Scan for the cell matching the given text and deliver its (x, y) coordinate at center. 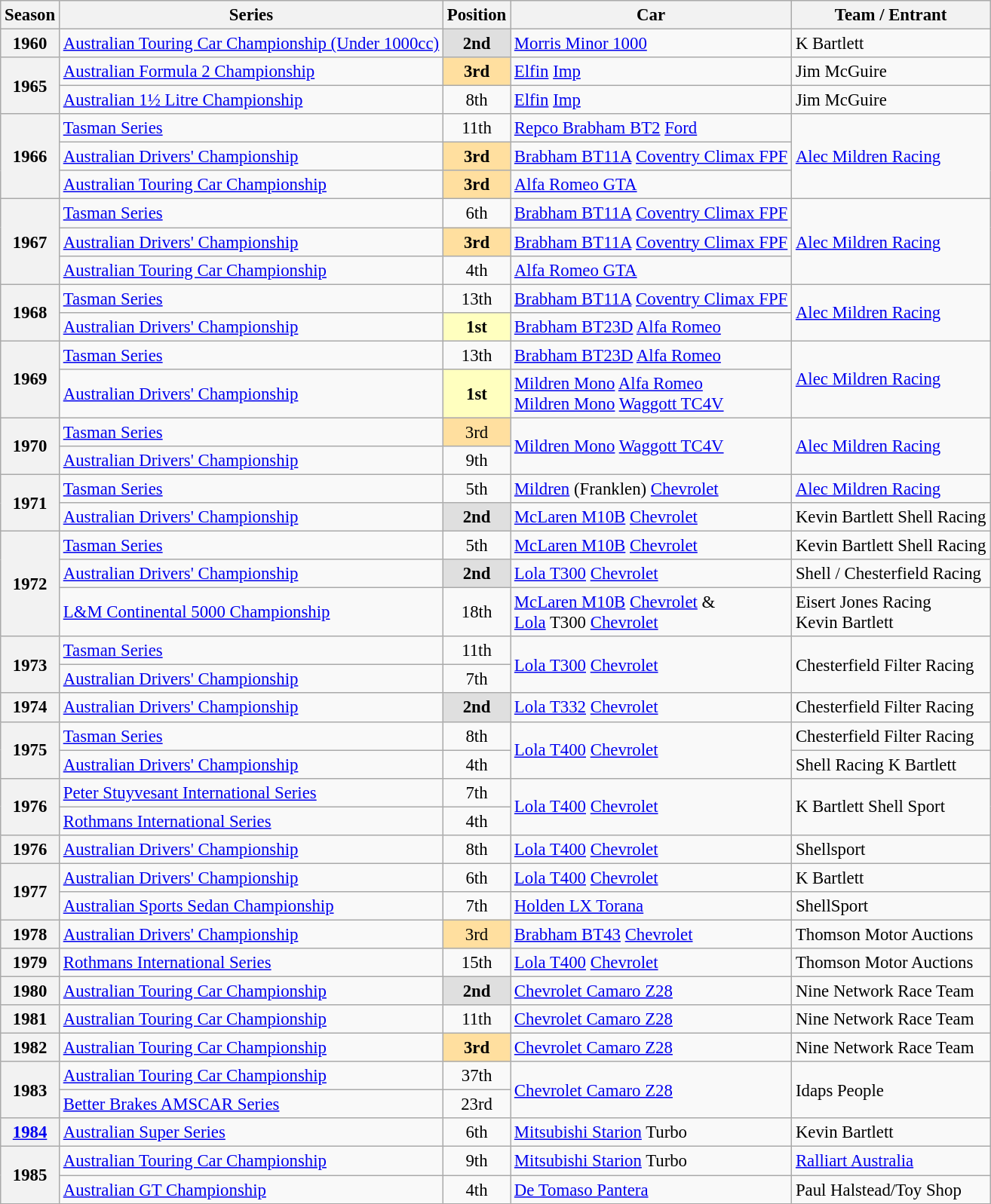
Australian GT Championship (250, 1190)
18th (477, 612)
Season (30, 15)
Car (652, 15)
1967 (30, 241)
Mildren Mono Alfa RomeoMildren Mono Waggott TC4V (652, 394)
1979 (30, 963)
23rd (477, 1104)
Australian Formula 2 Championship (250, 72)
K Bartlett Shell Sport (891, 807)
De Tomaso Pantera (652, 1190)
1960 (30, 44)
Ralliart Australia (891, 1161)
1977 (30, 891)
1975 (30, 749)
1982 (30, 1048)
1983 (30, 1090)
37th (477, 1076)
Mildren Mono Waggott TC4V (652, 446)
1969 (30, 379)
Shell / Chesterfield Racing (891, 574)
Brabham BT43 Chevrolet (652, 934)
1973 (30, 665)
Eisert Jones RacingKevin Bartlett (891, 612)
McLaren M10B Chevrolet &Lola T300 Chevrolet (652, 612)
1978 (30, 934)
Australian Super Series (250, 1133)
1985 (30, 1175)
Shell Racing K Bartlett (891, 764)
Better Brakes AMSCAR Series (250, 1104)
Shellsport (891, 850)
Peter Stuyvesant International Series (250, 792)
ShellSport (891, 906)
Morris Minor 1000 (652, 44)
Australian 1½ Litre Championship (250, 100)
L&M Continental 5000 Championship (250, 612)
1981 (30, 1019)
Series (250, 15)
Idaps People (891, 1090)
Australian Touring Car Championship (Under 1000cc) (250, 44)
1968 (30, 312)
1970 (30, 446)
Paul Halstead/Toy Shop (891, 1190)
Australian Sports Sedan Championship (250, 906)
15th (477, 963)
Team / Entrant (891, 15)
1984 (30, 1133)
1980 (30, 991)
Kevin Bartlett (891, 1133)
1966 (30, 157)
1971 (30, 502)
1972 (30, 584)
Mildren (Franklen) Chevrolet (652, 489)
1965 (30, 86)
Holden LX Torana (652, 906)
Lola T332 Chevrolet (652, 708)
Repco Brabham BT2 Ford (652, 128)
Position (477, 15)
1974 (30, 708)
